Capture the cell that displays the provided text and extract its (X, Y) central coordinate. 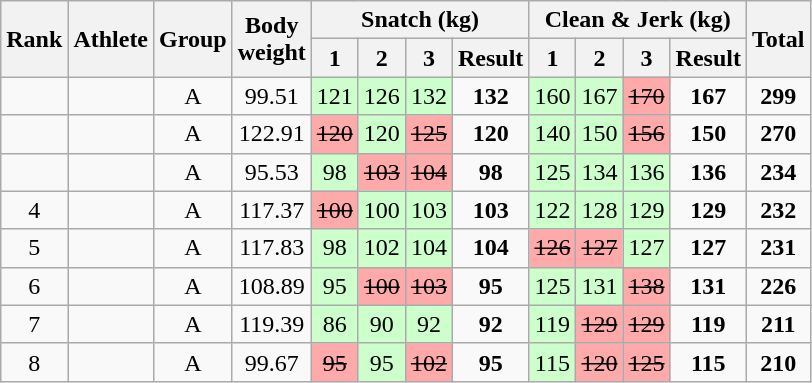
170 (646, 96)
99.51 (272, 96)
232 (778, 210)
7 (34, 324)
138 (646, 286)
5 (34, 248)
226 (778, 286)
6 (34, 286)
122 (552, 210)
90 (382, 324)
234 (778, 172)
117.83 (272, 248)
Group (194, 39)
210 (778, 362)
156 (646, 134)
Bodyweight (272, 39)
134 (600, 172)
86 (334, 324)
117.37 (272, 210)
231 (778, 248)
99.67 (272, 362)
Athlete (111, 39)
Total (778, 39)
122.91 (272, 134)
4 (34, 210)
160 (552, 96)
108.89 (272, 286)
270 (778, 134)
8 (34, 362)
140 (552, 134)
Snatch (kg) (420, 20)
121 (334, 96)
128 (600, 210)
Rank (34, 39)
299 (778, 96)
211 (778, 324)
95.53 (272, 172)
Clean & Jerk (kg) (638, 20)
119.39 (272, 324)
